Find where the given text appears and provide that cell's center as (X, Y) coordinate. 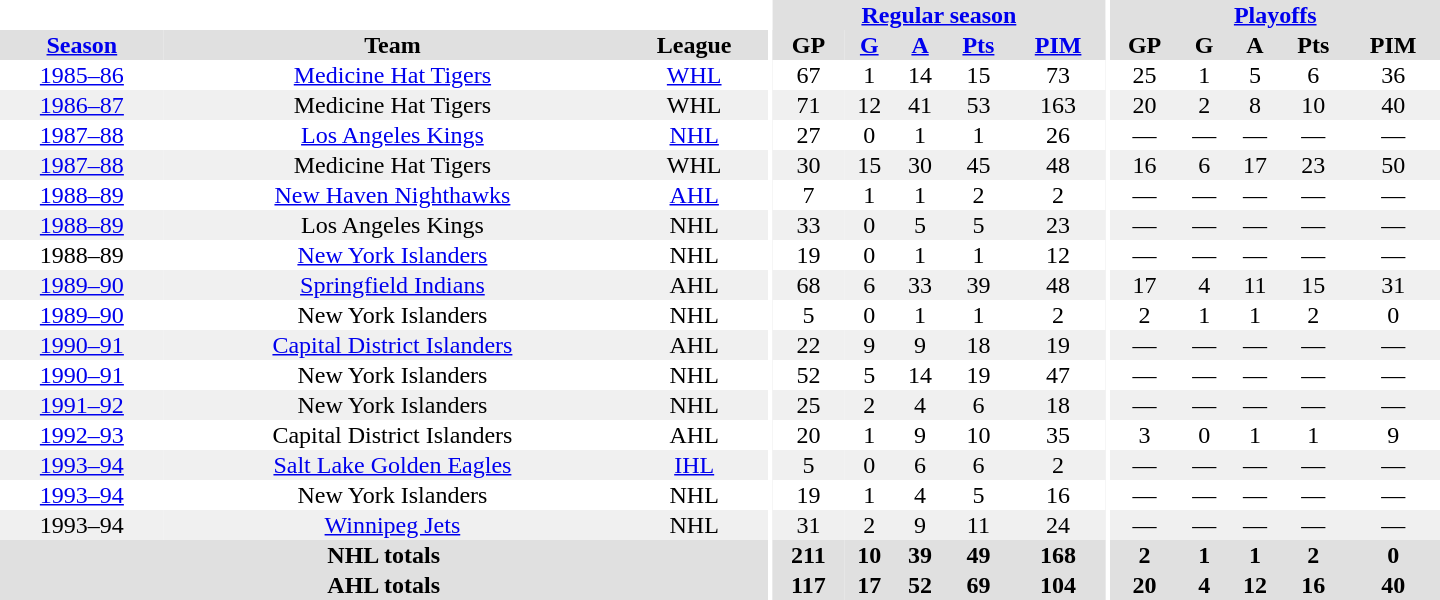
1992–93 (82, 435)
22 (808, 345)
45 (978, 165)
49 (978, 555)
Playoffs (1275, 15)
24 (1058, 525)
163 (1058, 105)
League (694, 45)
7 (808, 195)
104 (1058, 585)
67 (808, 75)
Springfield Indians (392, 285)
36 (1393, 75)
71 (808, 105)
8 (1256, 105)
41 (920, 105)
69 (978, 585)
211 (808, 555)
35 (1058, 435)
AHL totals (384, 585)
1986–87 (82, 105)
168 (1058, 555)
Season (82, 45)
1985–86 (82, 75)
Team (392, 45)
NHL totals (384, 555)
26 (1058, 135)
Winnipeg Jets (392, 525)
47 (1058, 375)
Regular season (939, 15)
117 (808, 585)
68 (808, 285)
1991–92 (82, 405)
27 (808, 135)
IHL (694, 465)
73 (1058, 75)
53 (978, 105)
New Haven Nighthawks (392, 195)
3 (1144, 435)
Salt Lake Golden Eagles (392, 465)
50 (1393, 165)
